Locate the cell with the specified text and output its (X, Y) center coordinate. 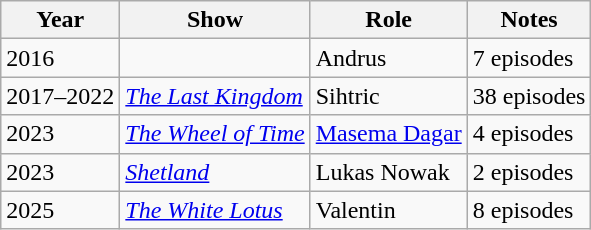
8 episodes (529, 210)
7 episodes (529, 58)
Valentin (388, 210)
Show (215, 20)
The Last Kingdom (215, 96)
Masema Dagar (388, 134)
Notes (529, 20)
4 episodes (529, 134)
2017–2022 (60, 96)
Sihtric (388, 96)
The Wheel of Time (215, 134)
The White Lotus (215, 210)
Lukas Nowak (388, 172)
2025 (60, 210)
2016 (60, 58)
Shetland (215, 172)
2 episodes (529, 172)
Year (60, 20)
Role (388, 20)
Andrus (388, 58)
38 episodes (529, 96)
